From the cell containing the given text, extract its center point as (X, Y) coordinate. 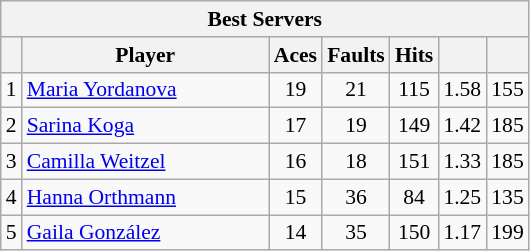
1.58 (462, 90)
Best Servers (265, 19)
155 (508, 90)
Player (146, 55)
18 (356, 162)
Camilla Weitzel (146, 162)
Sarina Koga (146, 126)
2 (12, 126)
151 (414, 162)
Faults (356, 55)
1.33 (462, 162)
150 (414, 233)
199 (508, 233)
1.25 (462, 197)
5 (12, 233)
135 (508, 197)
1.42 (462, 126)
149 (414, 126)
14 (296, 233)
Maria Yordanova (146, 90)
Gaila González (146, 233)
21 (356, 90)
35 (356, 233)
4 (12, 197)
17 (296, 126)
Hanna Orthmann (146, 197)
3 (12, 162)
84 (414, 197)
16 (296, 162)
1.17 (462, 233)
Aces (296, 55)
36 (356, 197)
15 (296, 197)
115 (414, 90)
Hits (414, 55)
1 (12, 90)
